Identify which cell holds the provided text, then report its [X, Y] central coordinate. 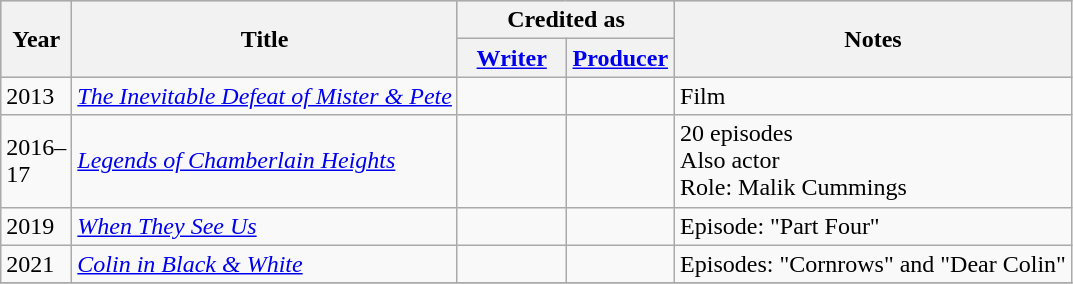
Film [874, 96]
The Inevitable Defeat of Mister & Pete [265, 96]
Legends of Chamberlain Heights [265, 161]
20 episodesAlso actorRole: Malik Cummings [874, 161]
Credited as [566, 20]
2013 [36, 96]
Episode: "Part Four" [874, 226]
Writer [512, 58]
Colin in Black & White [265, 264]
2019 [36, 226]
2016–17 [36, 161]
Producer [620, 58]
2021 [36, 264]
Year [36, 39]
Episodes: "Cornrows" and "Dear Colin" [874, 264]
Notes [874, 39]
When They See Us [265, 226]
Title [265, 39]
